Capture the cell that displays the provided text and extract its (x, y) central coordinate. 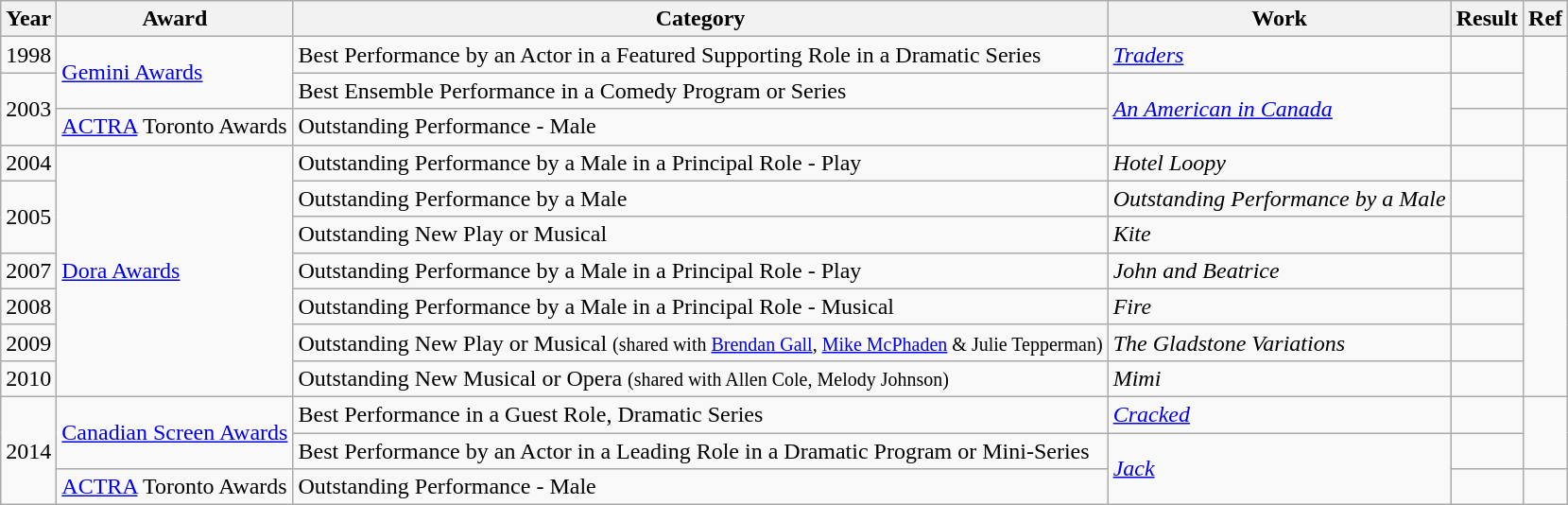
Best Performance in a Guest Role, Dramatic Series (700, 414)
2009 (28, 342)
Canadian Screen Awards (175, 432)
John and Beatrice (1280, 270)
Outstanding New Musical or Opera (shared with Allen Cole, Melody Johnson) (700, 378)
Traders (1280, 55)
Kite (1280, 235)
Award (175, 19)
The Gladstone Variations (1280, 342)
Year (28, 19)
2008 (28, 306)
2005 (28, 217)
An American in Canada (1280, 109)
Hotel Loopy (1280, 163)
Outstanding New Play or Musical (shared with Brendan Gall, Mike McPhaden & Julie Tepperman) (700, 342)
2003 (28, 109)
Dora Awards (175, 270)
Outstanding New Play or Musical (700, 235)
Outstanding Performance by a Male in a Principal Role - Musical (700, 306)
Cracked (1280, 414)
2007 (28, 270)
Mimi (1280, 378)
2014 (28, 450)
Ref (1546, 19)
Best Performance by an Actor in a Featured Supporting Role in a Dramatic Series (700, 55)
Result (1487, 19)
Category (700, 19)
2004 (28, 163)
Work (1280, 19)
1998 (28, 55)
Fire (1280, 306)
2010 (28, 378)
Gemini Awards (175, 73)
Jack (1280, 469)
Best Ensemble Performance in a Comedy Program or Series (700, 91)
Best Performance by an Actor in a Leading Role in a Dramatic Program or Mini-Series (700, 451)
